Capture the cell that displays the provided text and extract its (x, y) central coordinate. 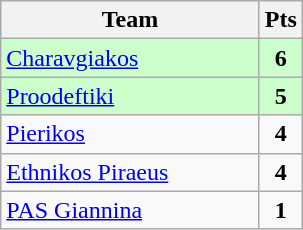
Ethnikos Piraeus (130, 172)
Team (130, 20)
6 (280, 58)
Pts (280, 20)
Charavgiakos (130, 58)
Proodeftiki (130, 96)
Pierikos (130, 134)
PAS Giannina (130, 210)
5 (280, 96)
1 (280, 210)
